Return the (x, y) coordinate for the center point of the cell that contains the specified text.  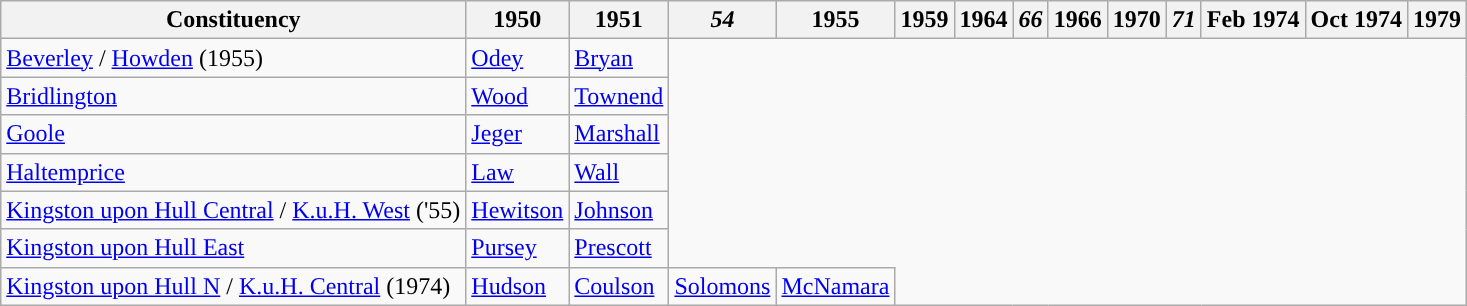
1970 (1136, 20)
1966 (1078, 20)
Law (518, 172)
Haltemprice (234, 172)
1964 (984, 20)
66 (1030, 20)
54 (722, 20)
1955 (836, 20)
Oct 1974 (1356, 20)
Johnson (619, 210)
71 (1184, 20)
Solomons (722, 286)
Pursey (518, 248)
Beverley / Howden (1955) (234, 58)
1951 (619, 20)
Goole (234, 134)
Wood (518, 96)
Jeger (518, 134)
Coulson (619, 286)
Hudson (518, 286)
Marshall (619, 134)
1950 (518, 20)
McNamara (836, 286)
Bridlington (234, 96)
1979 (1436, 20)
Bryan (619, 58)
1959 (924, 20)
Townend (619, 96)
Hewitson (518, 210)
Kingston upon Hull Central / K.u.H. West ('55) (234, 210)
Prescott (619, 248)
Feb 1974 (1253, 20)
Kingston upon Hull East (234, 248)
Odey (518, 58)
Constituency (234, 20)
Wall (619, 172)
Kingston upon Hull N / K.u.H. Central (1974) (234, 286)
